From the cell containing the given text, extract its center point as [x, y] coordinate. 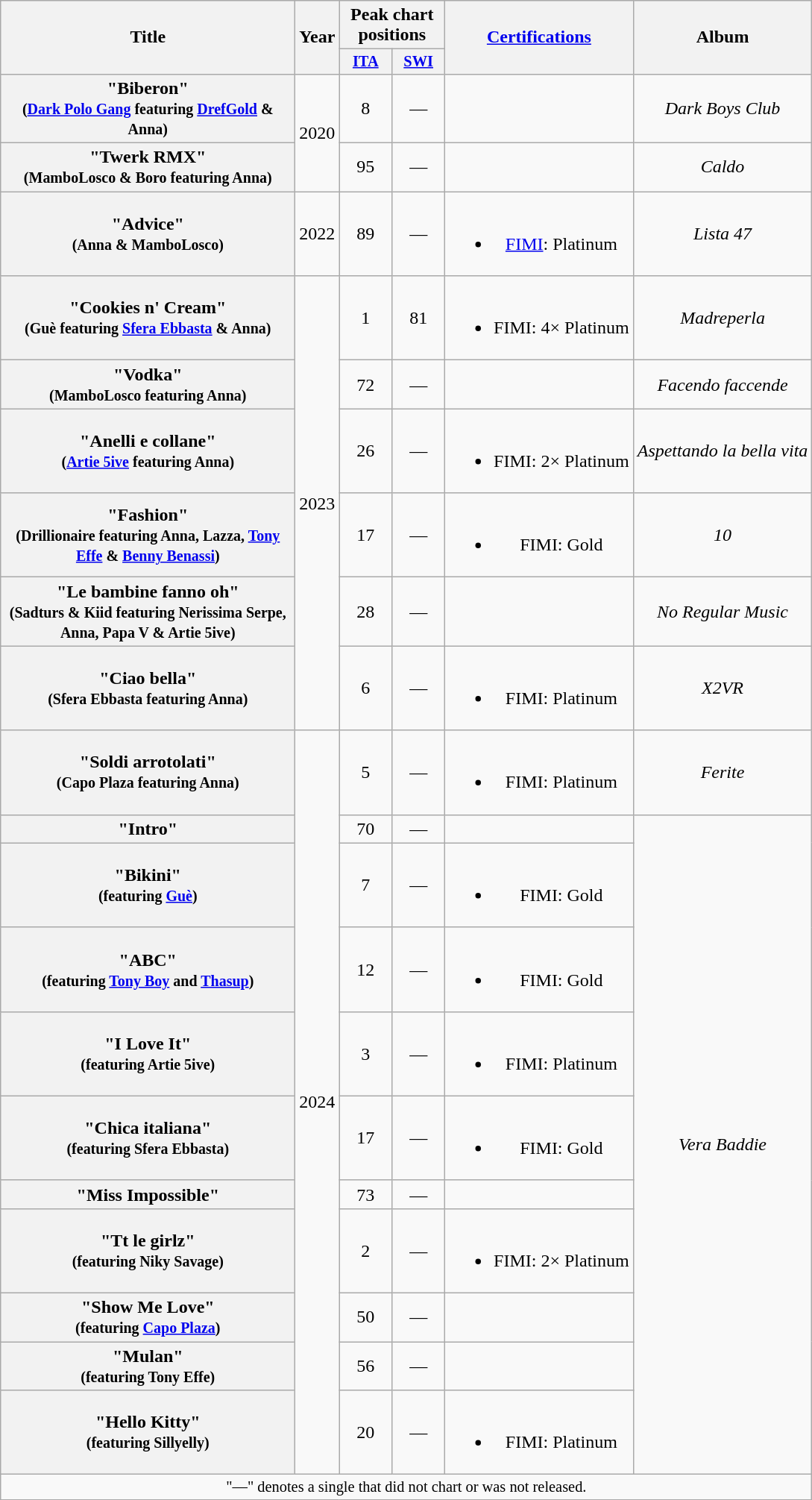
6 [365, 688]
"Biberon"(Dark Polo Gang featuring DrefGold & Anna) [148, 108]
Ferite [723, 773]
Lista 47 [723, 234]
20 [365, 1432]
3 [365, 1053]
70 [365, 829]
"Mulan"(featuring Tony Effe) [148, 1366]
81 [419, 318]
ITA [365, 62]
"Intro" [148, 829]
5 [365, 773]
Year [318, 37]
"Anelli e collane"(Artie 5ive featuring Anna) [148, 451]
FIMI: 4× Platinum [540, 318]
"I Love It"(featuring Artie 5ive) [148, 1053]
"ABC"(featuring Tony Boy and Thasup) [148, 970]
2024 [318, 1102]
12 [365, 970]
95 [365, 167]
2022 [318, 234]
"Hello Kitty"(featuring Sillyelly) [148, 1432]
Title [148, 37]
28 [365, 612]
Certifications [540, 37]
1 [365, 318]
8 [365, 108]
"Cookies n' Cream"(Guè featuring Sfera Ebbasta & Anna) [148, 318]
"Show Me Love"(featuring Capo Plaza) [148, 1317]
Madreperla [723, 318]
Dark Boys Club [723, 108]
Aspettando la bella vita [723, 451]
Vera Baddie [723, 1144]
72 [365, 385]
Peak chart positions [392, 25]
"Le bambine fanno oh"(Sadturs & Kiid featuring Nerissima Serpe, Anna, Papa V & Artie 5ive) [148, 612]
"Miss Impossible" [148, 1194]
2020 [318, 133]
"Chica italiana"(featuring Sfera Ebbasta) [148, 1138]
X2VR [723, 688]
"Advice"(Anna & MamboLosco) [148, 234]
7 [365, 885]
"Fashion"(Drillionaire featuring Anna, Lazza, Tony Effe & Benny Benassi) [148, 536]
89 [365, 234]
"Soldi arrotolati"(Capo Plaza featuring Anna) [148, 773]
73 [365, 1194]
Caldo [723, 167]
"Tt le girlz"(featuring Niky Savage) [148, 1250]
10 [723, 536]
Facendo faccende [723, 385]
SWI [419, 62]
"Ciao bella"(Sfera Ebbasta featuring Anna) [148, 688]
56 [365, 1366]
No Regular Music [723, 612]
2 [365, 1250]
"—" denotes a single that did not chart or was not released. [406, 1487]
"Twerk RMX"(MamboLosco & Boro featuring Anna) [148, 167]
2023 [318, 503]
50 [365, 1317]
26 [365, 451]
"Bikini"(featuring Guè) [148, 885]
"Vodka"(MamboLosco featuring Anna) [148, 385]
Album [723, 37]
